Return the (x, y) coordinate for the center point of the cell that contains the specified text.  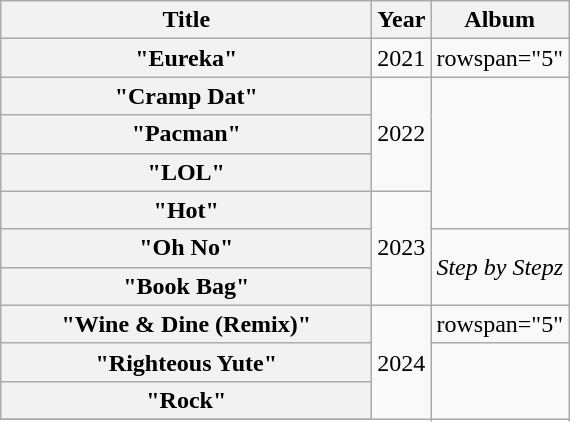
Album (500, 20)
"Book Bag" (186, 286)
Year (402, 20)
Step by Stepz (500, 267)
2021 (402, 58)
Title (186, 20)
"Eureka" (186, 58)
"Cramp Dat" (186, 96)
2022 (402, 134)
"Righteous Yute" (186, 362)
"Hot" (186, 210)
"Wine & Dine (Remix)" (186, 324)
"Rock" (186, 400)
"Oh No" (186, 248)
2024 (402, 362)
"Pacman" (186, 134)
"LOL" (186, 172)
2023 (402, 248)
